For the text-containing cell, return its midpoint in (X, Y) coordinate format. 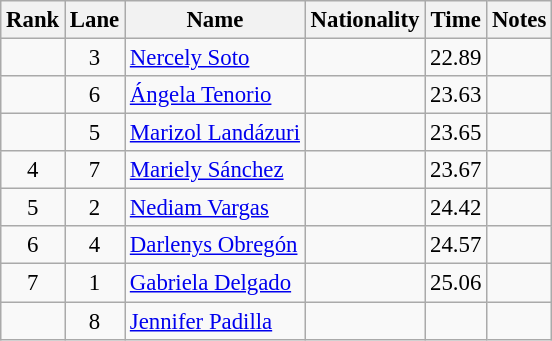
Jennifer Padilla (216, 321)
Notes (520, 20)
3 (95, 58)
25.06 (456, 283)
Gabriela Delgado (216, 283)
Name (216, 20)
2 (95, 208)
24.57 (456, 245)
Lane (95, 20)
23.65 (456, 133)
Nediam Vargas (216, 208)
Rank (33, 20)
Nationality (364, 20)
Time (456, 20)
24.42 (456, 208)
23.63 (456, 95)
23.67 (456, 170)
22.89 (456, 58)
Nercely Soto (216, 58)
Darlenys Obregón (216, 245)
8 (95, 321)
Mariely Sánchez (216, 170)
Ángela Tenorio (216, 95)
1 (95, 283)
Marizol Landázuri (216, 133)
